Provide the (X, Y) coordinate of the cell's center where the given text is located.  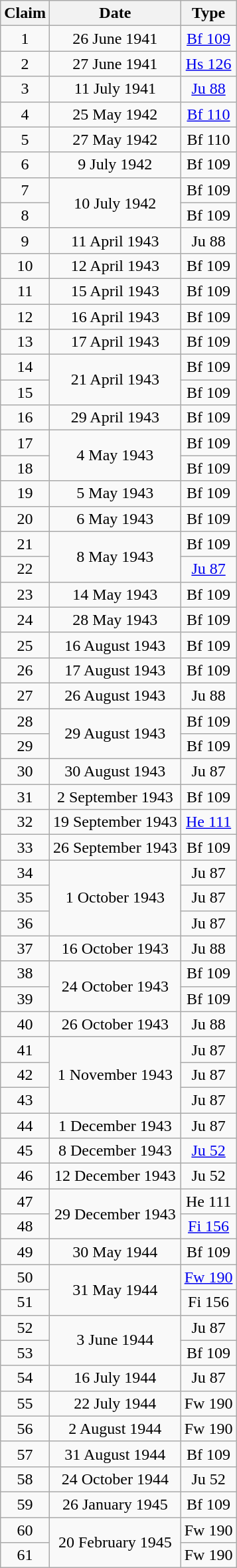
61 (25, 1555)
48 (25, 1227)
11 (25, 291)
15 April 1943 (115, 291)
60 (25, 1529)
46 (25, 1176)
28 (25, 721)
55 (25, 1403)
8 December 1943 (115, 1151)
26 (25, 670)
Date (115, 13)
26 September 1943 (115, 847)
53 (25, 1353)
2 (25, 64)
30 August 1943 (115, 772)
52 (25, 1328)
27 (25, 695)
36 (25, 923)
26 October 1943 (115, 1024)
19 September 1943 (115, 822)
24 (25, 620)
18 (25, 468)
17 (25, 443)
Hs 126 (208, 64)
22 (25, 569)
1 December 1943 (115, 1126)
11 April 1943 (115, 240)
26 January 1945 (115, 1504)
Type (208, 13)
25 May 1942 (115, 114)
28 May 1943 (115, 620)
25 (25, 645)
12 April 1943 (115, 266)
59 (25, 1504)
58 (25, 1479)
Claim (25, 13)
4 (25, 114)
10 (25, 266)
17 April 1943 (115, 342)
12 (25, 317)
29 (25, 746)
30 May 1944 (115, 1252)
34 (25, 873)
1 November 1943 (115, 1075)
2 September 1943 (115, 797)
39 (25, 999)
15 (25, 392)
31 August 1944 (115, 1454)
16 (25, 418)
29 August 1943 (115, 733)
27 June 1941 (115, 64)
21 April 1943 (115, 380)
14 (25, 367)
26 June 1941 (115, 39)
9 July 1942 (115, 165)
10 July 1942 (115, 203)
5 (25, 139)
31 (25, 797)
35 (25, 898)
33 (25, 847)
16 July 1944 (115, 1378)
8 May 1943 (115, 557)
19 (25, 493)
7 (25, 190)
22 July 1944 (115, 1403)
17 August 1943 (115, 670)
27 May 1942 (115, 139)
6 May 1943 (115, 519)
20 (25, 519)
3 (25, 89)
16 October 1943 (115, 948)
57 (25, 1454)
8 (25, 215)
31 May 1944 (115, 1290)
42 (25, 1075)
26 August 1943 (115, 695)
24 October 1944 (115, 1479)
54 (25, 1378)
23 (25, 594)
1 (25, 39)
47 (25, 1201)
1 October 1943 (115, 898)
16 August 1943 (115, 645)
13 (25, 342)
20 February 1945 (115, 1542)
24 October 1943 (115, 986)
9 (25, 240)
16 April 1943 (115, 317)
50 (25, 1277)
14 May 1943 (115, 594)
40 (25, 1024)
3 June 1944 (115, 1340)
6 (25, 165)
44 (25, 1126)
41 (25, 1049)
4 May 1943 (115, 456)
12 December 1943 (115, 1176)
38 (25, 974)
49 (25, 1252)
37 (25, 948)
5 May 1943 (115, 493)
56 (25, 1429)
43 (25, 1100)
30 (25, 772)
32 (25, 822)
29 December 1943 (115, 1214)
51 (25, 1302)
2 August 1944 (115, 1429)
45 (25, 1151)
21 (25, 544)
11 July 1941 (115, 89)
29 April 1943 (115, 418)
